Detect which cell encompasses the target text, then output its (x, y) center coordinate. 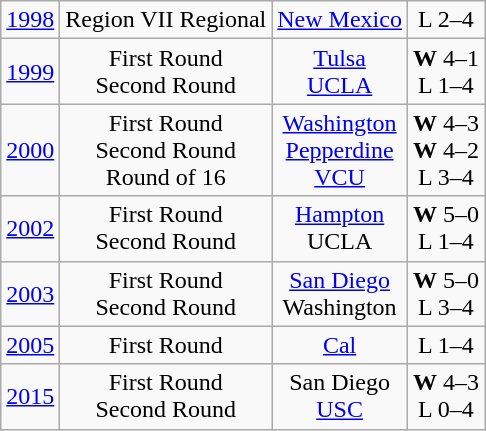
San DiegoUSC (340, 396)
W 4–3W 4–2L 3–4 (446, 150)
W 5–0L 1–4 (446, 228)
HamptonUCLA (340, 228)
First Round (166, 345)
L 1–4 (446, 345)
Region VII Regional (166, 20)
2005 (30, 345)
W 4–3L 0–4 (446, 396)
W 4–1L 1–4 (446, 72)
L 2–4 (446, 20)
2003 (30, 294)
WashingtonPepperdineVCU (340, 150)
W 5–0L 3–4 (446, 294)
1998 (30, 20)
2002 (30, 228)
New Mexico (340, 20)
TulsaUCLA (340, 72)
1999 (30, 72)
Cal (340, 345)
First RoundSecond RoundRound of 16 (166, 150)
2000 (30, 150)
San DiegoWashington (340, 294)
2015 (30, 396)
